Output the (x, y) coordinate of the center of the cell containing the given text.  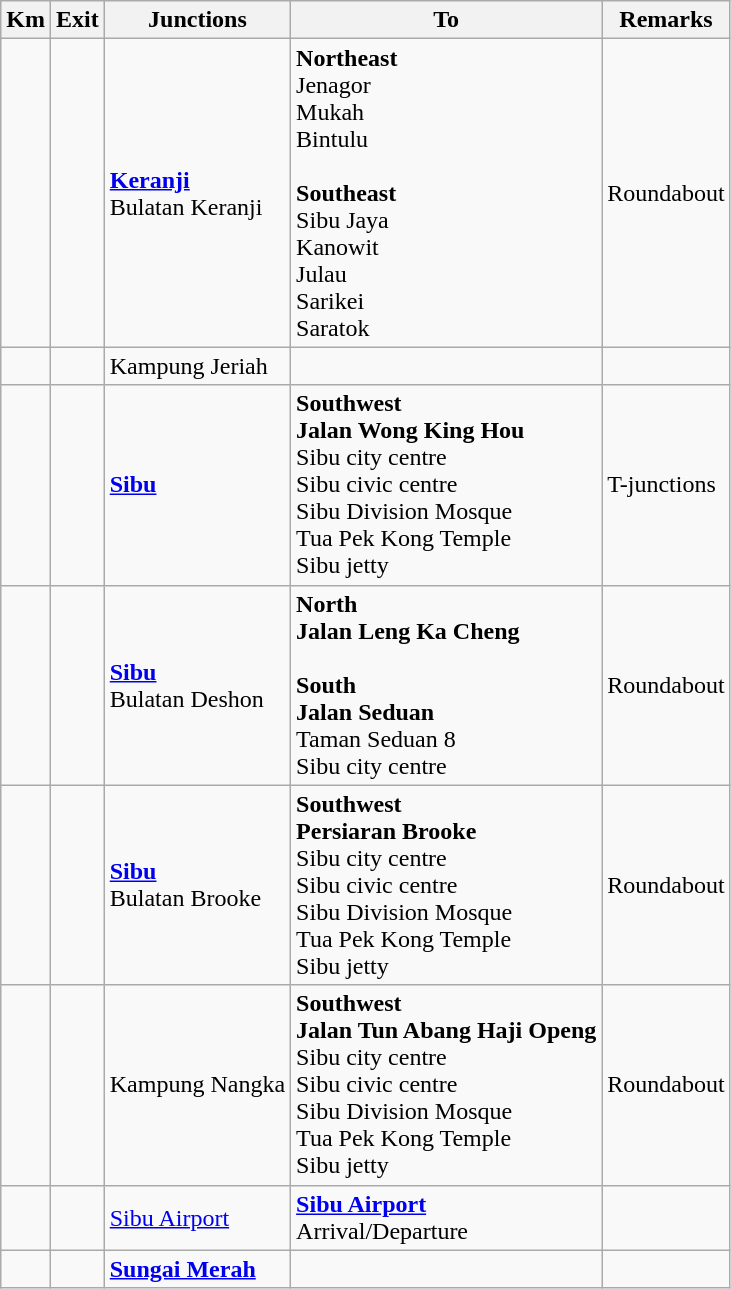
T-junctions (666, 485)
Remarks (666, 20)
Kampung Jeriah (197, 366)
Exit (77, 20)
SibuBulatan Deshon (197, 685)
NorthJalan Leng Ka ChengSouthJalan Seduan Taman Seduan 8Sibu city centre (446, 685)
SouthwestPersiaran BrookeSibu city centreSibu civic centreSibu Division MosqueTua Pek Kong TempleSibu jetty (446, 885)
To (446, 20)
KeranjiBulatan Keranji (197, 193)
Sibu AirportArrival/Departure (446, 1218)
SibuBulatan Brooke (197, 885)
Kampung Nangka (197, 1085)
Km (26, 20)
Northeast Jenagor Mukah BintuluSoutheast Sibu Jaya Kanowit Julau Sarikei Saratok (446, 193)
SouthwestJalan Wong King HouSibu city centreSibu civic centreSibu Division MosqueTua Pek Kong TempleSibu jetty (446, 485)
Sibu (197, 485)
Junctions (197, 20)
Sibu Airport (197, 1218)
Sungai Merah (197, 1269)
SouthwestJalan Tun Abang Haji OpengSibu city centreSibu civic centreSibu Division MosqueTua Pek Kong TempleSibu jetty (446, 1085)
